Provide the (x, y) coordinate of the cell's center where the given text is located.  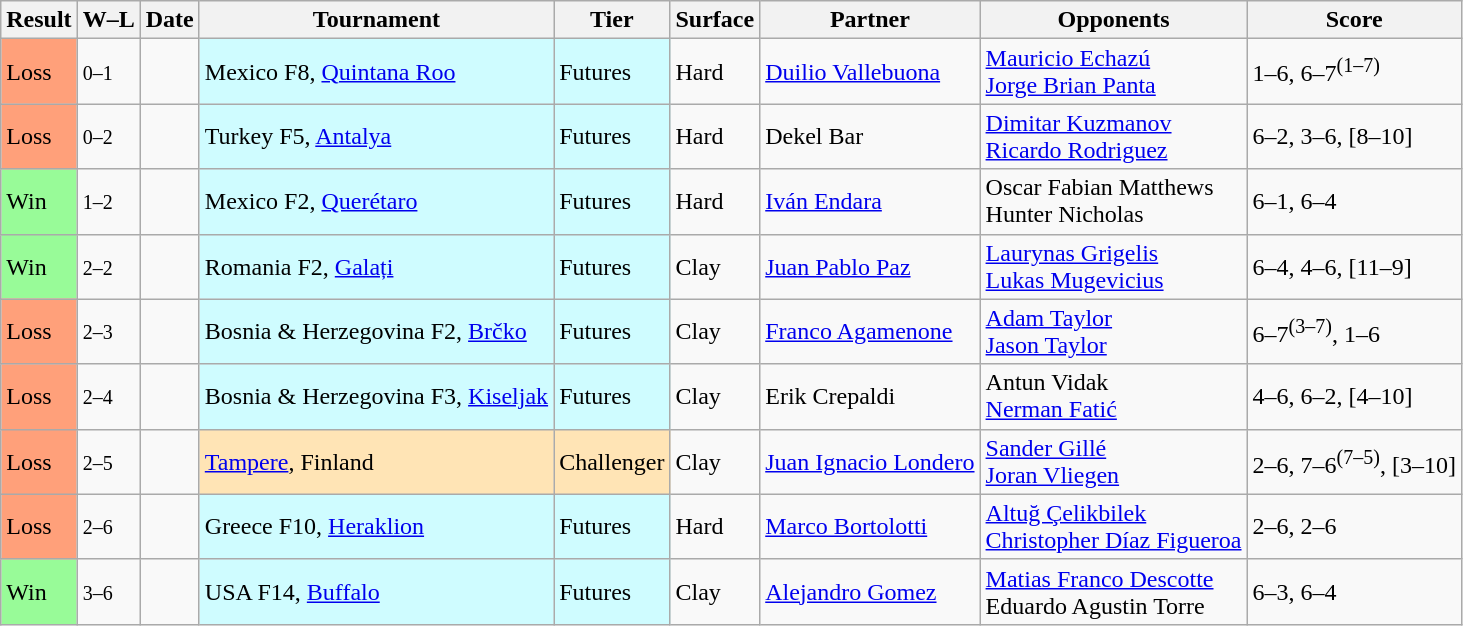
Opponents (1114, 20)
6–1, 6–4 (1354, 202)
USA F14, Buffalo (376, 592)
Dekel Bar (870, 136)
2–5 (108, 462)
Tampere, Finland (376, 462)
Laurynas Grigelis Lukas Mugevicius (1114, 266)
Marco Bortolotti (870, 526)
0–2 (108, 136)
Greece F10, Heraklion (376, 526)
Alejandro Gomez (870, 592)
Mauricio Echazú Jorge Brian Panta (1114, 72)
Partner (870, 20)
Tier (612, 20)
3–6 (108, 592)
Mexico F2, Querétaro (376, 202)
Mexico F8, Quintana Roo (376, 72)
Juan Pablo Paz (870, 266)
Date (170, 20)
1–2 (108, 202)
W–L (108, 20)
Sander Gillé Joran Vliegen (1114, 462)
2–4 (108, 396)
2–6, 2–6 (1354, 526)
2–6 (108, 526)
Score (1354, 20)
Turkey F5, Antalya (376, 136)
Bosnia & Herzegovina F2, Brčko (376, 332)
Dimitar Kuzmanov Ricardo Rodriguez (1114, 136)
Result (39, 20)
Franco Agamenone (870, 332)
6–7(3–7), 1–6 (1354, 332)
4–6, 6–2, [4–10] (1354, 396)
6–2, 3–6, [8–10] (1354, 136)
Adam Taylor Jason Taylor (1114, 332)
Juan Ignacio Londero (870, 462)
2–2 (108, 266)
Duilio Vallebuona (870, 72)
1–6, 6–7(1–7) (1354, 72)
0–1 (108, 72)
Iván Endara (870, 202)
Bosnia & Herzegovina F3, Kiseljak (376, 396)
6–4, 4–6, [11–9] (1354, 266)
2–6, 7–6(7–5), [3–10] (1354, 462)
Antun Vidak Nerman Fatić (1114, 396)
Oscar Fabian Matthews Hunter Nicholas (1114, 202)
Matias Franco Descotte Eduardo Agustin Torre (1114, 592)
Surface (715, 20)
Romania F2, Galați (376, 266)
Challenger (612, 462)
Tournament (376, 20)
6–3, 6–4 (1354, 592)
2–3 (108, 332)
Erik Crepaldi (870, 396)
Altuğ Çelikbilek Christopher Díaz Figueroa (1114, 526)
